Output the [x, y] coordinate of the center of the cell containing the given text.  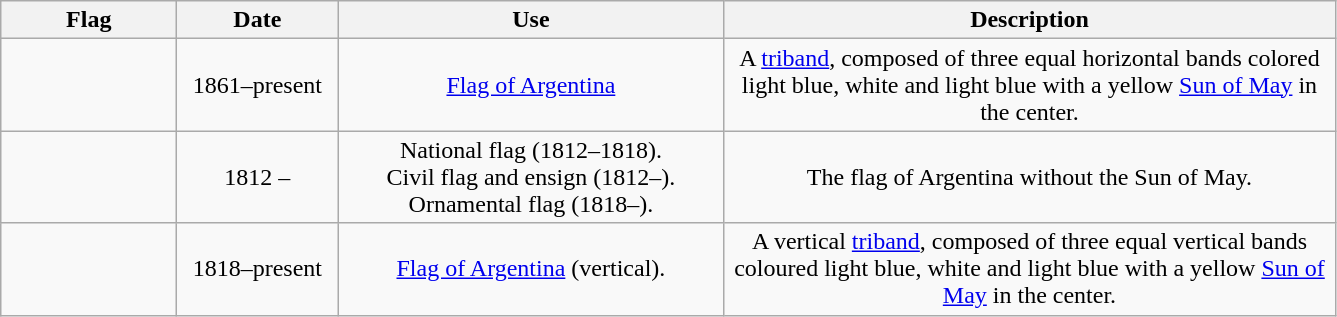
Flag of Argentina (vertical). [531, 269]
1861–present [258, 85]
Description [1030, 20]
Flag [89, 20]
The flag of Argentina without the Sun of May. [1030, 177]
Flag of Argentina [531, 85]
Use [531, 20]
National flag (1812–1818).Civil flag and ensign (1812–).Ornamental flag (1818–). [531, 177]
1812 – [258, 177]
A vertical triband, composed of three equal vertical bands coloured light blue, white and light blue with a yellow Sun of May in the center. [1030, 269]
Date [258, 20]
1818–present [258, 269]
A triband, composed of three equal horizontal bands colored light blue, white and light blue with a yellow Sun of May in the center. [1030, 85]
